Provide the [x, y] coordinate of the cell's center where the given text is located.  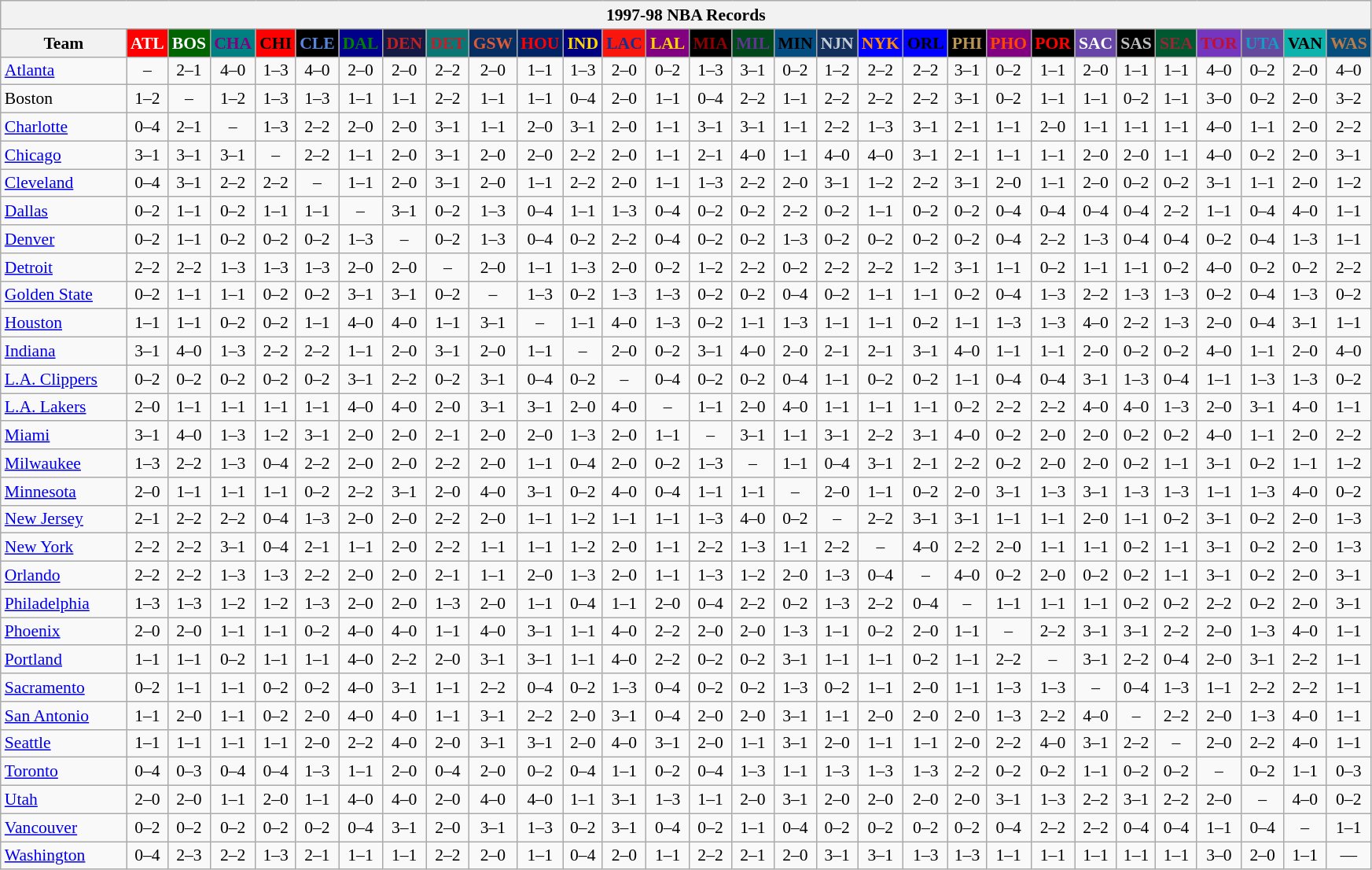
HOU [539, 43]
POR [1053, 43]
SEA [1176, 43]
1997-98 NBA Records [686, 15]
Sacramento [64, 688]
Vancouver [64, 828]
IND [583, 43]
Milwaukee [64, 463]
Boston [64, 99]
LAL [668, 43]
TOR [1219, 43]
MIN [795, 43]
Indiana [64, 352]
Miami [64, 436]
PHI [967, 43]
SAC [1096, 43]
DAL [361, 43]
ATL [148, 43]
MIA [710, 43]
Denver [64, 239]
Charlotte [64, 127]
L.A. Lakers [64, 407]
GSW [494, 43]
Golden State [64, 295]
Utah [64, 800]
Minnesota [64, 492]
Atlanta [64, 71]
2–3 [189, 856]
ORL [926, 43]
VAN [1305, 43]
CHI [275, 43]
Toronto [64, 772]
NJN [837, 43]
DET [448, 43]
Orlando [64, 576]
CHA [233, 43]
Portland [64, 660]
Dallas [64, 212]
Washington [64, 856]
Houston [64, 323]
WAS [1349, 43]
BOS [189, 43]
PHO [1008, 43]
NYK [881, 43]
Detroit [64, 267]
Team [64, 43]
— [1349, 856]
MIL [753, 43]
3–2 [1349, 99]
Philadelphia [64, 603]
DEN [404, 43]
Chicago [64, 155]
LAC [624, 43]
New York [64, 547]
L.A. Clippers [64, 379]
San Antonio [64, 716]
Phoenix [64, 632]
Cleveland [64, 183]
SAS [1136, 43]
CLE [318, 43]
New Jersey [64, 519]
UTA [1263, 43]
Seattle [64, 743]
